Detect which cell encompasses the target text, then output its (X, Y) center coordinate. 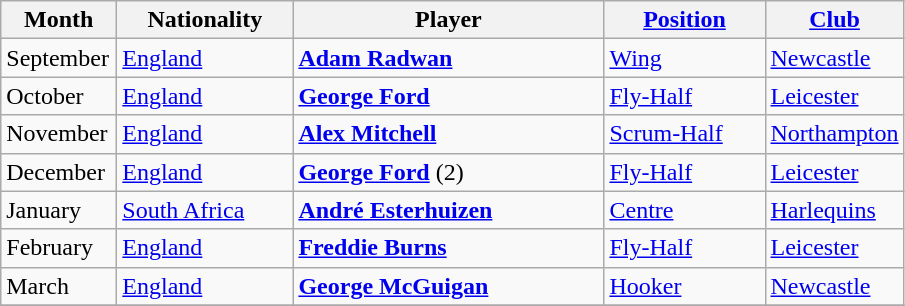
André Esterhuizen (448, 210)
January (59, 210)
February (59, 248)
Wing (684, 58)
South Africa (205, 210)
Harlequins (834, 210)
Position (684, 20)
George McGuigan (448, 286)
October (59, 96)
George Ford (2) (448, 172)
Northampton (834, 134)
November (59, 134)
March (59, 286)
Player (448, 20)
Centre (684, 210)
George Ford (448, 96)
Scrum-Half (684, 134)
Month (59, 20)
Hooker (684, 286)
Adam Radwan (448, 58)
September (59, 58)
Alex Mitchell (448, 134)
Club (834, 20)
December (59, 172)
Freddie Burns (448, 248)
Nationality (205, 20)
